Search for the cell housing the specified text and yield its [X, Y] center coordinate. 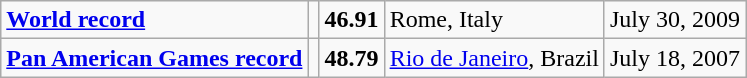
Rome, Italy [494, 20]
Rio de Janeiro, Brazil [494, 58]
July 18, 2007 [674, 58]
46.91 [352, 20]
World record [154, 20]
48.79 [352, 58]
Pan American Games record [154, 58]
July 30, 2009 [674, 20]
